Locate the cell with the specified text and output its [x, y] center coordinate. 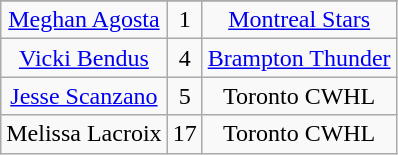
4 [184, 58]
Brampton Thunder [299, 58]
Melissa Lacroix [84, 134]
5 [184, 96]
Montreal Stars [299, 20]
17 [184, 134]
Jesse Scanzano [84, 96]
Meghan Agosta [84, 20]
1 [184, 20]
Vicki Bendus [84, 58]
